Output the [X, Y] coordinate of the center of the cell containing the given text.  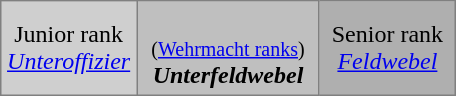
(Wehrmacht ranks)Unterfeldwebel [228, 48]
Junior rankUnteroffizier [68, 48]
Senior rankFeldwebel [388, 48]
